Extract the (X, Y) coordinate from the center of the cell holding the provided text.  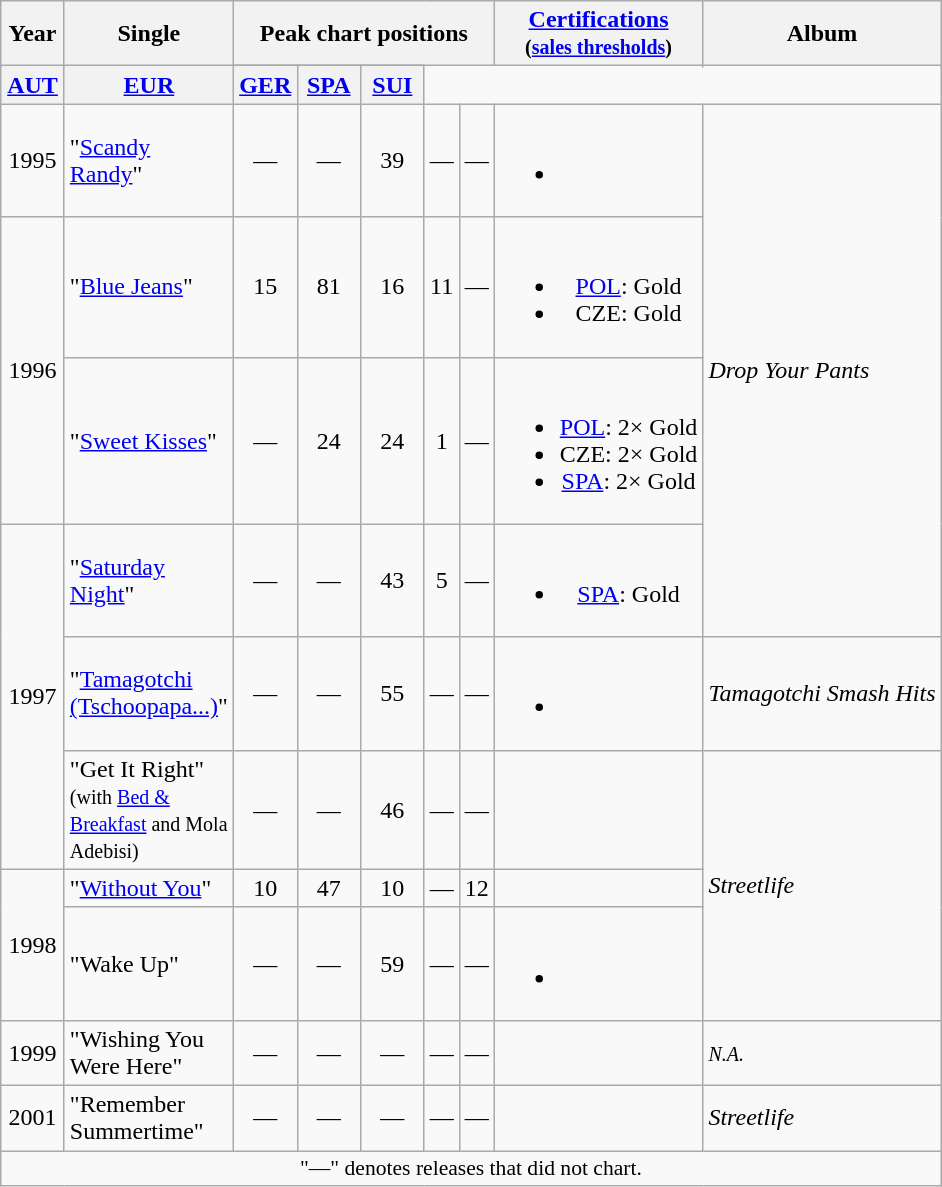
"Blue Jeans" (148, 287)
"—" denotes releases that did not chart. (471, 1168)
EUR (148, 85)
39 (393, 160)
"Sweet Kisses" (148, 440)
"Get It Right" (with Bed & Breakfast and Mola Adebisi) (148, 810)
GER (265, 85)
1998 (33, 944)
Drop Your Pants (822, 370)
N.A. (822, 1052)
11 (442, 287)
81 (329, 287)
1996 (33, 370)
16 (393, 287)
"Without You" (148, 888)
POL: 2× GoldCZE: 2× GoldSPA: 2× Gold (598, 440)
Album (822, 34)
15 (265, 287)
Year (33, 34)
12 (476, 888)
SPA: Gold (598, 580)
"Saturday Night" (148, 580)
1995 (33, 160)
SPA (329, 85)
POL: GoldCZE: Gold (598, 287)
"Scandy Randy" (148, 160)
1 (442, 440)
5 (442, 580)
47 (329, 888)
59 (393, 964)
Tamagotchi Smash Hits (822, 694)
"Tamagotchi (Tschoopapa...)" (148, 694)
46 (393, 810)
Peak chart positions (364, 34)
1999 (33, 1052)
AUT (33, 85)
"Wishing You Were Here" (148, 1052)
SUI (393, 85)
Single (148, 34)
Certifications(sales thresholds) (598, 34)
"Wake Up" (148, 964)
55 (393, 694)
"Remember Summertime" (148, 1118)
43 (393, 580)
2001 (33, 1118)
1997 (33, 696)
